Identify which cell holds the provided text, then report its [X, Y] central coordinate. 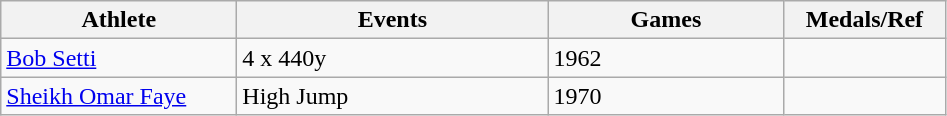
1962 [666, 58]
Bob Setti [119, 58]
Sheikh Omar Faye [119, 96]
Medals/Ref [864, 20]
1970 [666, 96]
Athlete [119, 20]
High Jump [392, 96]
Events [392, 20]
Games [666, 20]
4 x 440y [392, 58]
